Extract the (x, y) coordinate from the center of the cell holding the provided text.  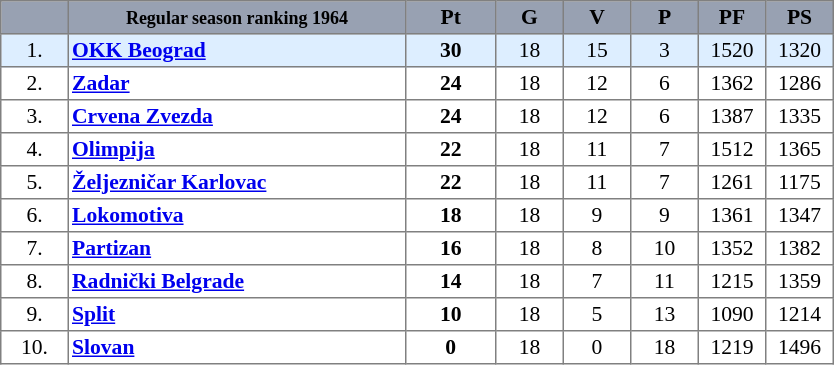
G (530, 18)
V (597, 18)
1387 (732, 116)
P (665, 18)
3 (665, 50)
Partizan (237, 248)
10. (35, 348)
8 (597, 248)
PS (800, 18)
6. (35, 216)
8. (35, 282)
30 (451, 50)
16 (451, 248)
PF (732, 18)
Željezničar Karlovac (237, 182)
Pt (451, 18)
Olimpija (237, 150)
1512 (732, 150)
9. (35, 314)
1219 (732, 348)
1215 (732, 282)
1496 (800, 348)
3. (35, 116)
1347 (800, 216)
14 (451, 282)
1365 (800, 150)
Split (237, 314)
1359 (800, 282)
2. (35, 84)
1286 (800, 84)
5. (35, 182)
13 (665, 314)
1335 (800, 116)
1261 (732, 182)
1361 (732, 216)
1382 (800, 248)
1352 (732, 248)
1090 (732, 314)
OKK Beograd (237, 50)
1320 (800, 50)
1520 (732, 50)
Slovan (237, 348)
1362 (732, 84)
4. (35, 150)
7. (35, 248)
15 (597, 50)
Regular season ranking 1964 (237, 18)
1214 (800, 314)
Crvena Zvezda (237, 116)
1175 (800, 182)
Lokomotiva (237, 216)
5 (597, 314)
Radnički Belgrade (237, 282)
1. (35, 50)
Zadar (237, 84)
